Locate the cell with the specified text and output its (x, y) center coordinate. 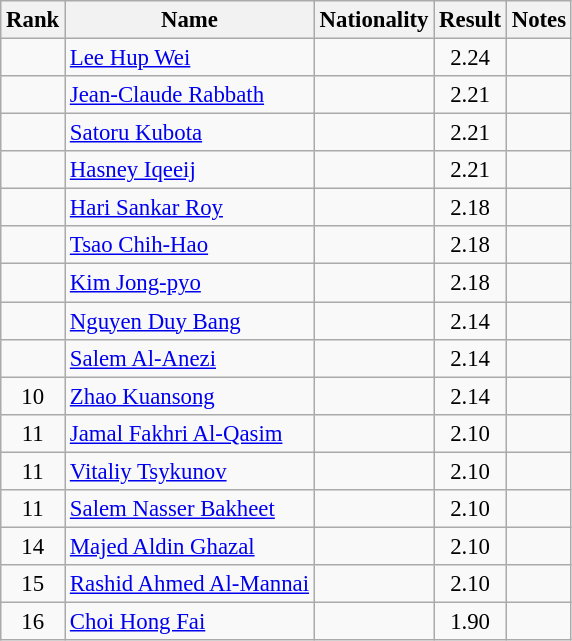
Rank (33, 20)
Result (470, 20)
Name (190, 20)
16 (33, 621)
1.90 (470, 621)
Jamal Fakhri Al-Qasim (190, 433)
10 (33, 396)
Lee Hup Wei (190, 58)
Hari Sankar Roy (190, 208)
Notes (538, 20)
Salem Al-Anezi (190, 358)
Satoru Kubota (190, 133)
Nationality (374, 20)
Tsao Chih-Hao (190, 245)
Vitaliy Tsykunov (190, 471)
Zhao Kuansong (190, 396)
Kim Jong-pyo (190, 283)
2.24 (470, 58)
15 (33, 584)
Choi Hong Fai (190, 621)
Salem Nasser Bakheet (190, 509)
Rashid Ahmed Al-Mannai (190, 584)
Majed Aldin Ghazal (190, 546)
Hasney Iqeeij (190, 170)
14 (33, 546)
Nguyen Duy Bang (190, 321)
Jean-Claude Rabbath (190, 95)
